Scan for the cell matching the given text and deliver its [X, Y] coordinate at center. 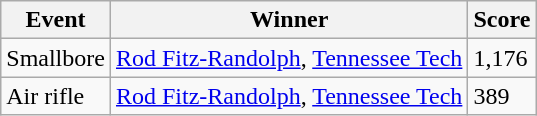
Event [56, 20]
Score [502, 20]
Winner [288, 20]
1,176 [502, 58]
Air rifle [56, 96]
389 [502, 96]
Smallbore [56, 58]
